Output the (X, Y) coordinate of the center of the cell containing the given text.  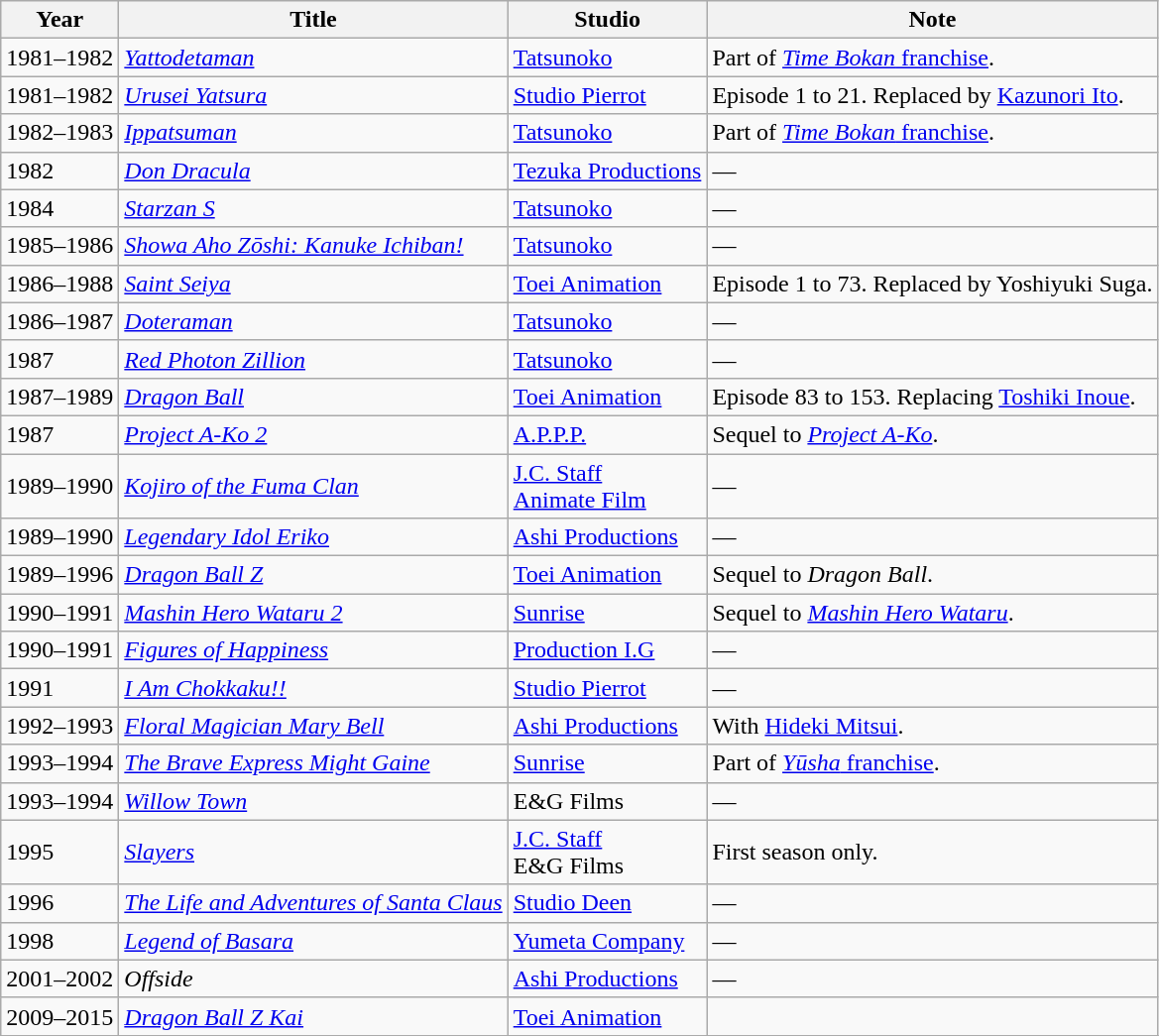
The Brave Express Might Gaine (313, 763)
1986–1988 (59, 284)
Urusei Yatsura (313, 95)
1982–1983 (59, 133)
Floral Magician Mary Bell (313, 726)
Episode 83 to 153. Replacing Toshiki Inoue. (932, 397)
Dragon Ball Z (313, 575)
Mashin Hero Wataru 2 (313, 613)
Slayers (313, 853)
1992–1993 (59, 726)
2001–2002 (59, 978)
Note (932, 20)
1998 (59, 941)
1989–1996 (59, 575)
Dragon Ball (313, 397)
1985–1986 (59, 246)
Episode 1 to 21. Replaced by Kazunori Ito. (932, 95)
E&G Films (607, 801)
A.P.P.P. (607, 434)
Don Dracula (313, 171)
Studio Deen (607, 903)
Sequel to Mashin Hero Wataru. (932, 613)
Doteraman (313, 321)
Figures of Happiness (313, 650)
1996 (59, 903)
First season only. (932, 853)
Yattodetaman (313, 58)
J.C. StaffE&G Films (607, 853)
Sequel to Dragon Ball. (932, 575)
Production I.G (607, 650)
Showa Aho Zōshi: Kanuke Ichiban! (313, 246)
The Life and Adventures of Santa Claus (313, 903)
Project A-Ko 2 (313, 434)
Offside (313, 978)
Sequel to Project A-Ko. (932, 434)
Yumeta Company (607, 941)
1991 (59, 688)
2009–2015 (59, 1016)
Studio (607, 20)
With Hideki Mitsui. (932, 726)
Title (313, 20)
Year (59, 20)
Episode 1 to 73. Replaced by Yoshiyuki Suga. (932, 284)
Ippatsuman (313, 133)
I Am Chokkaku!! (313, 688)
Tezuka Productions (607, 171)
1986–1987 (59, 321)
Red Photon Zillion (313, 359)
1987–1989 (59, 397)
Dragon Ball Z Kai (313, 1016)
1982 (59, 171)
Willow Town (313, 801)
J.C. StaffAnimate Film (607, 486)
Starzan S (313, 208)
Saint Seiya (313, 284)
Legendary Idol Eriko (313, 537)
Part of Yūsha franchise. (932, 763)
Kojiro of the Fuma Clan (313, 486)
Legend of Basara (313, 941)
1995 (59, 853)
1984 (59, 208)
